Detect which cell encompasses the target text, then output its [X, Y] center coordinate. 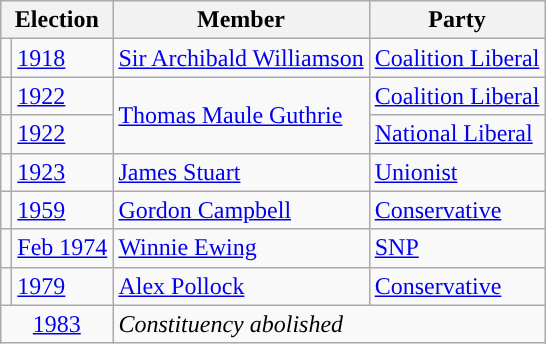
Alex Pollock [241, 286]
1979 [62, 286]
1923 [62, 172]
Sir Archibald Williamson [241, 58]
Constituency abolished [329, 324]
Thomas Maule Guthrie [241, 115]
Unionist [457, 172]
Gordon Campbell [241, 210]
Member [241, 20]
Party [457, 20]
Election [57, 20]
Feb 1974 [62, 248]
1959 [62, 210]
James Stuart [241, 172]
1983 [57, 324]
1918 [62, 58]
Winnie Ewing [241, 248]
National Liberal [457, 134]
SNP [457, 248]
